Detect which cell encompasses the target text, then output its (X, Y) center coordinate. 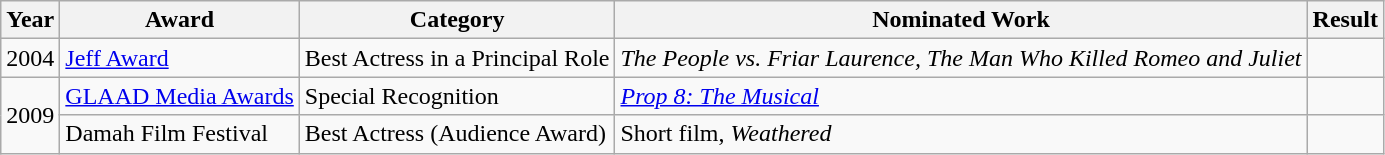
Year (30, 20)
Nominated Work (961, 20)
Special Recognition (457, 96)
2004 (30, 58)
Short film, Weathered (961, 134)
Prop 8: The Musical (961, 96)
2009 (30, 115)
Jeff Award (180, 58)
GLAAD Media Awards (180, 96)
Damah Film Festival (180, 134)
Best Actress in a Principal Role (457, 58)
Category (457, 20)
Best Actress (Audience Award) (457, 134)
The People vs. Friar Laurence, The Man Who Killed Romeo and Juliet (961, 58)
Result (1345, 20)
Award (180, 20)
